Identify which cell holds the provided text, then report its [X, Y] central coordinate. 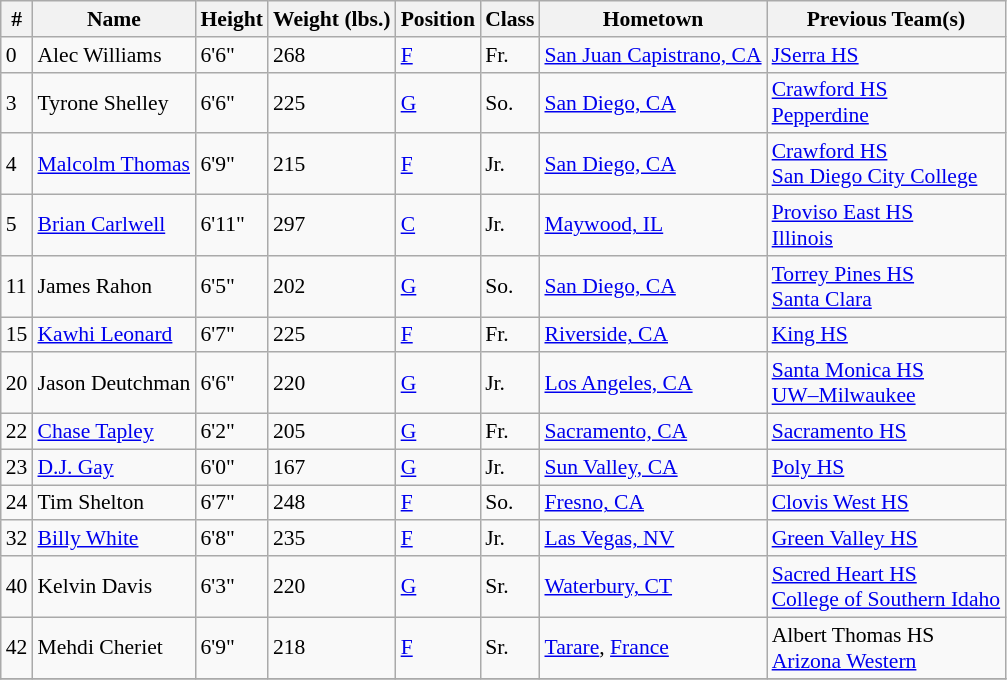
Weight (lbs.) [332, 19]
22 [17, 432]
24 [17, 503]
Green Valley HS [886, 539]
6'11" [231, 226]
Clovis West HS [886, 503]
167 [332, 467]
Hometown [652, 19]
Tarare, France [652, 648]
Torrey Pines HSSanta Clara [886, 286]
Class [510, 19]
Chase Tapley [114, 432]
218 [332, 648]
Brian Carlwell [114, 226]
Sun Valley, CA [652, 467]
Sacramento HS [886, 432]
Sacred Heart HSCollege of Southern Idaho [886, 586]
Jason Deutchman [114, 384]
Alec Williams [114, 55]
Crawford HSSan Diego City College [886, 164]
Las Vegas, NV [652, 539]
0 [17, 55]
Mehdi Cheriet [114, 648]
Poly HS [886, 467]
Tyrone Shelley [114, 102]
32 [17, 539]
Proviso East HSIllinois [886, 226]
15 [17, 335]
268 [332, 55]
6'3" [231, 586]
6'0" [231, 467]
Billy White [114, 539]
6'8" [231, 539]
Malcolm Thomas [114, 164]
3 [17, 102]
6'5" [231, 286]
King HS [886, 335]
C [438, 226]
Los Angeles, CA [652, 384]
Name [114, 19]
Maywood, IL [652, 226]
Albert Thomas HSArizona Western [886, 648]
23 [17, 467]
205 [332, 432]
202 [332, 286]
James Rahon [114, 286]
6'2" [231, 432]
Height [231, 19]
11 [17, 286]
Kelvin Davis [114, 586]
235 [332, 539]
42 [17, 648]
Santa Monica HSUW–Milwaukee [886, 384]
Kawhi Leonard [114, 335]
Waterbury, CT [652, 586]
215 [332, 164]
Position [438, 19]
Sacramento, CA [652, 432]
Tim Shelton [114, 503]
297 [332, 226]
JSerra HS [886, 55]
San Juan Capistrano, CA [652, 55]
Crawford HSPepperdine [886, 102]
4 [17, 164]
5 [17, 226]
40 [17, 586]
# [17, 19]
248 [332, 503]
D.J. Gay [114, 467]
Fresno, CA [652, 503]
20 [17, 384]
Previous Team(s) [886, 19]
Riverside, CA [652, 335]
